Return (X, Y) of the center of cell containing provided text 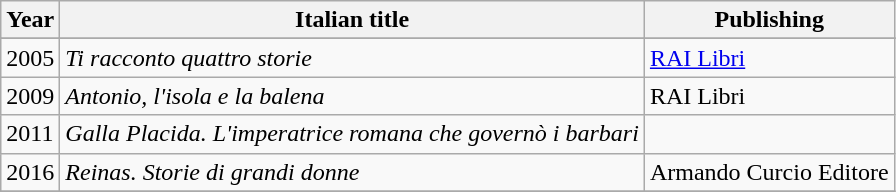
2016 (30, 172)
Galla Placida. L'imperatrice romana che governò i barbari (352, 134)
2005 (30, 58)
Italian title (352, 20)
2011 (30, 134)
Antonio, l'isola e la balena (352, 96)
2009 (30, 96)
Year (30, 20)
Publishing (769, 20)
Ti racconto quattro storie (352, 58)
Reinas. Storie di grandi donne (352, 172)
Armando Curcio Editore (769, 172)
